Pinpoint the cell where the given text exists, returning its (x, y) midpoint coordinate. 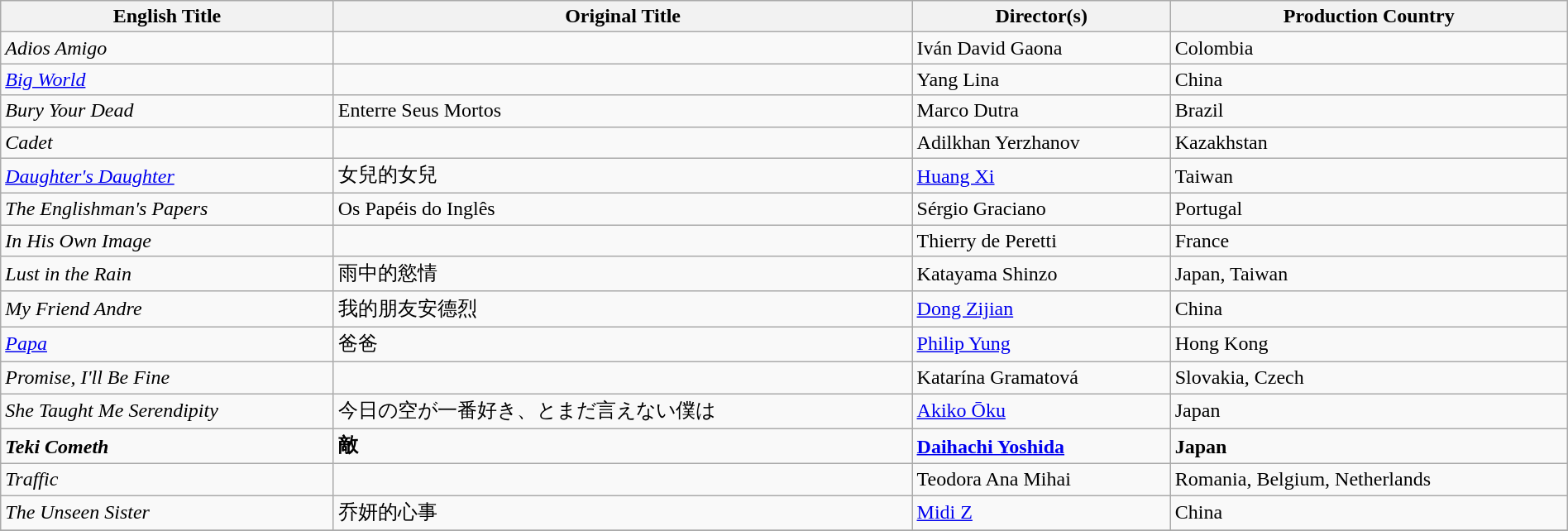
Hong Kong (1369, 344)
The Englishman's Papers (167, 209)
Original Title (623, 17)
Romania, Belgium, Netherlands (1369, 480)
女兒的女兒 (623, 175)
The Unseen Sister (167, 513)
Portugal (1369, 209)
Production Country (1369, 17)
Slovakia, Czech (1369, 377)
Big World (167, 79)
雨中的慾情 (623, 275)
In His Own Image (167, 241)
Katayama Shinzo (1041, 275)
Japan, Taiwan (1369, 275)
Lust in the Rain (167, 275)
敵 (623, 447)
Bury Your Dead (167, 111)
Taiwan (1369, 175)
Adios Amigo (167, 48)
Marco Dutra (1041, 111)
Brazil (1369, 111)
Director(s) (1041, 17)
Midi Z (1041, 513)
Os Papéis do Inglês (623, 209)
My Friend Andre (167, 309)
Papa (167, 344)
Colombia (1369, 48)
Daughter's Daughter (167, 175)
She Taught Me Serendipity (167, 412)
Daihachi Yoshida (1041, 447)
Teki Cometh (167, 447)
Kazakhstan (1369, 142)
Adilkhan Yerzhanov (1041, 142)
Traffic (167, 480)
爸爸 (623, 344)
Dong Zijian (1041, 309)
今日の空が一番好き、とまだ言えない僕は (623, 412)
France (1369, 241)
Sérgio Graciano (1041, 209)
Teodora Ana Mihai (1041, 480)
乔妍的心事 (623, 513)
Thierry de Peretti (1041, 241)
Huang Xi (1041, 175)
Katarína Gramatová (1041, 377)
Promise, I'll Be Fine (167, 377)
English Title (167, 17)
Cadet (167, 142)
我的朋友安德烈 (623, 309)
Philip Yung (1041, 344)
Akiko Ōku (1041, 412)
Iván David Gaona (1041, 48)
Yang Lina (1041, 79)
Enterre Seus Mortos (623, 111)
